Extract the (x, y) coordinate from the center of the cell holding the provided text.  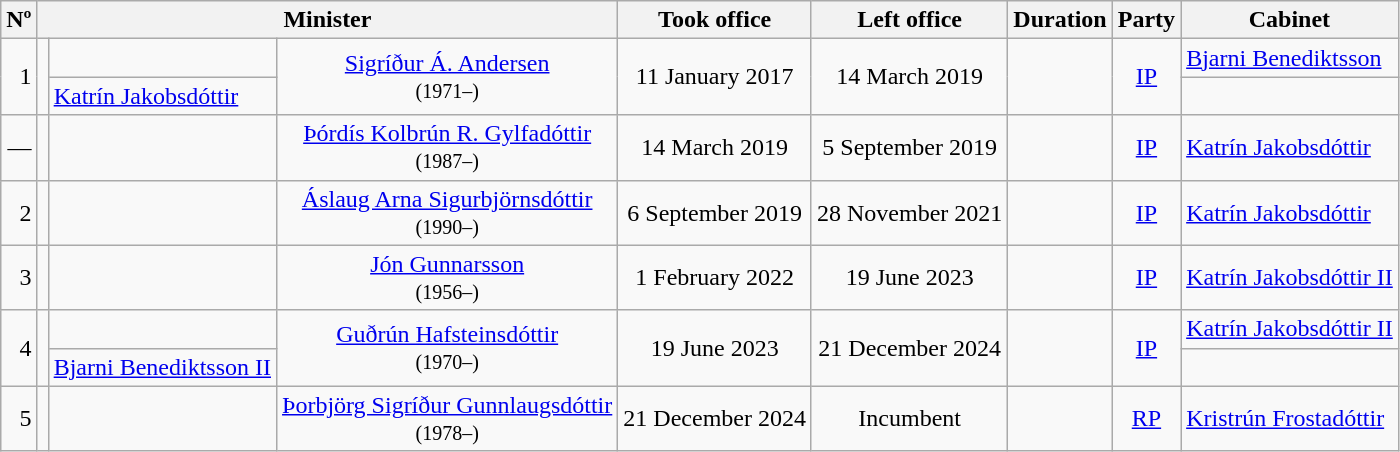
Guðrún Hafsteinsdóttir(1970–) (448, 348)
Þorbjörg Sigríður Gunnlaugsdóttir(1978–) (448, 418)
Bjarni Benediktsson II (162, 367)
2 (19, 212)
Incumbent (909, 418)
Duration (1060, 20)
Bjarni Benediktsson (1290, 58)
Minister (328, 20)
1 (19, 77)
3 (19, 278)
5 (19, 418)
Took office (715, 20)
11 January 2017 (715, 77)
5 September 2019 (909, 148)
Left office (909, 20)
6 September 2019 (715, 212)
Þórdís Kolbrún R. Gylfadóttir(1987–) (448, 148)
Nº (19, 20)
Party (1146, 20)
28 November 2021 (909, 212)
1 February 2022 (715, 278)
— (19, 148)
4 (19, 348)
Kristrún Frostadóttir (1290, 418)
RP (1146, 418)
Jón Gunnarsson(1956–) (448, 278)
Sigríður Á. Andersen(1971–) (448, 77)
Áslaug Arna Sigurbjörnsdóttir(1990–) (448, 212)
Cabinet (1290, 20)
